Locate the cell with the specified text and output its (x, y) center coordinate. 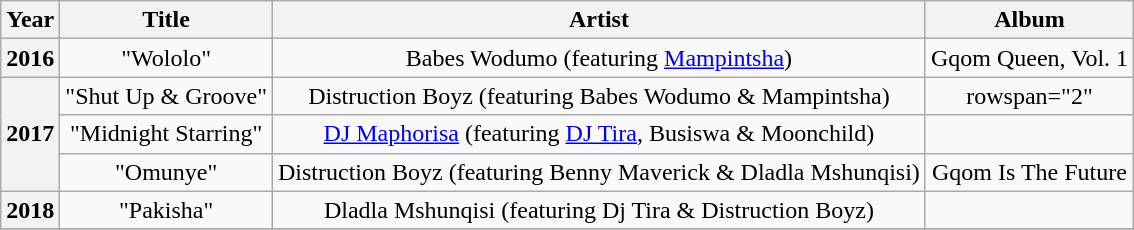
Babes Wodumo (featuring Mampintsha) (598, 58)
"Midnight Starring" (166, 134)
2018 (30, 210)
Dladla Mshunqisi (featuring Dj Tira & Distruction Boyz) (598, 210)
Gqom Is The Future (1029, 172)
"Shut Up & Groove" (166, 96)
"Wololo" (166, 58)
2017 (30, 134)
Artist (598, 20)
Album (1029, 20)
2016 (30, 58)
Year (30, 20)
Title (166, 20)
rowspan="2" (1029, 96)
Distruction Boyz (featuring Benny Maverick & Dladla Mshunqisi) (598, 172)
"Pakisha" (166, 210)
"Omunye" (166, 172)
Gqom Queen, Vol. 1 (1029, 58)
DJ Maphorisa (featuring DJ Tira, Busiswa & Moonchild) (598, 134)
Distruction Boyz (featuring Babes Wodumo & Mampintsha) (598, 96)
